Identify which cell holds the provided text, then report its (X, Y) central coordinate. 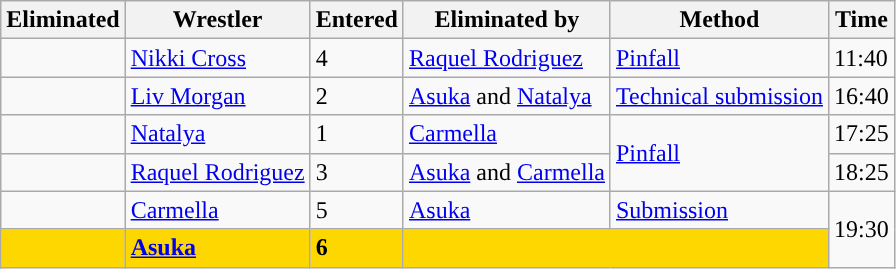
Eliminated (63, 20)
19:30 (861, 229)
11:40 (861, 58)
Technical submission (719, 96)
17:25 (861, 134)
Submission (719, 210)
Asuka and Carmella (506, 172)
Wrestler (218, 20)
Eliminated by (506, 20)
Entered (356, 20)
3 (356, 172)
Natalya (218, 134)
Time (861, 20)
Asuka and Natalya (506, 96)
Liv Morgan (218, 96)
2 (356, 96)
6 (356, 248)
5 (356, 210)
Method (719, 20)
18:25 (861, 172)
4 (356, 58)
Nikki Cross (218, 58)
1 (356, 134)
16:40 (861, 96)
